Capture the cell that displays the provided text and extract its [x, y] central coordinate. 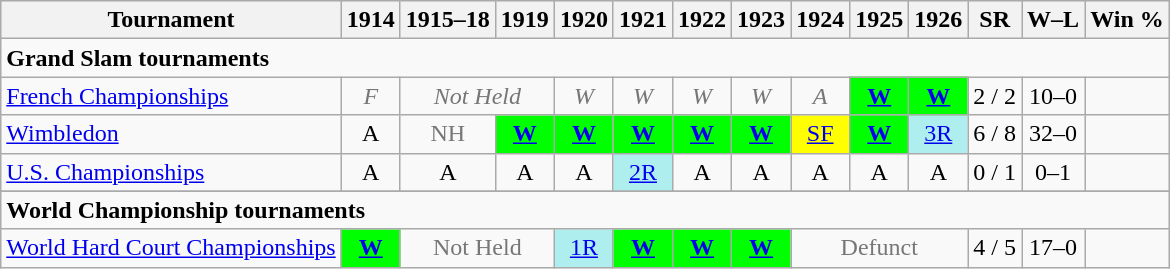
Wimbledon [171, 134]
1920 [584, 20]
32–0 [1054, 134]
World Championship tournaments [586, 210]
Win % [1128, 20]
6 / 8 [995, 134]
1924 [820, 20]
1926 [938, 20]
U.S. Championships [171, 172]
0 / 1 [995, 172]
0–1 [1054, 172]
Defunct [880, 248]
4 / 5 [995, 248]
2R [642, 172]
F [370, 96]
1R [584, 248]
SR [995, 20]
1923 [762, 20]
1919 [524, 20]
2 / 2 [995, 96]
1921 [642, 20]
World Hard Court Championships [171, 248]
NH [448, 134]
17–0 [1054, 248]
French Championships [171, 96]
W–L [1054, 20]
1925 [880, 20]
1915–18 [448, 20]
Grand Slam tournaments [586, 58]
Tournament [171, 20]
10–0 [1054, 96]
3R [938, 134]
1914 [370, 20]
SF [820, 134]
1922 [702, 20]
